Pinpoint the cell where the given text exists, returning its [X, Y] midpoint coordinate. 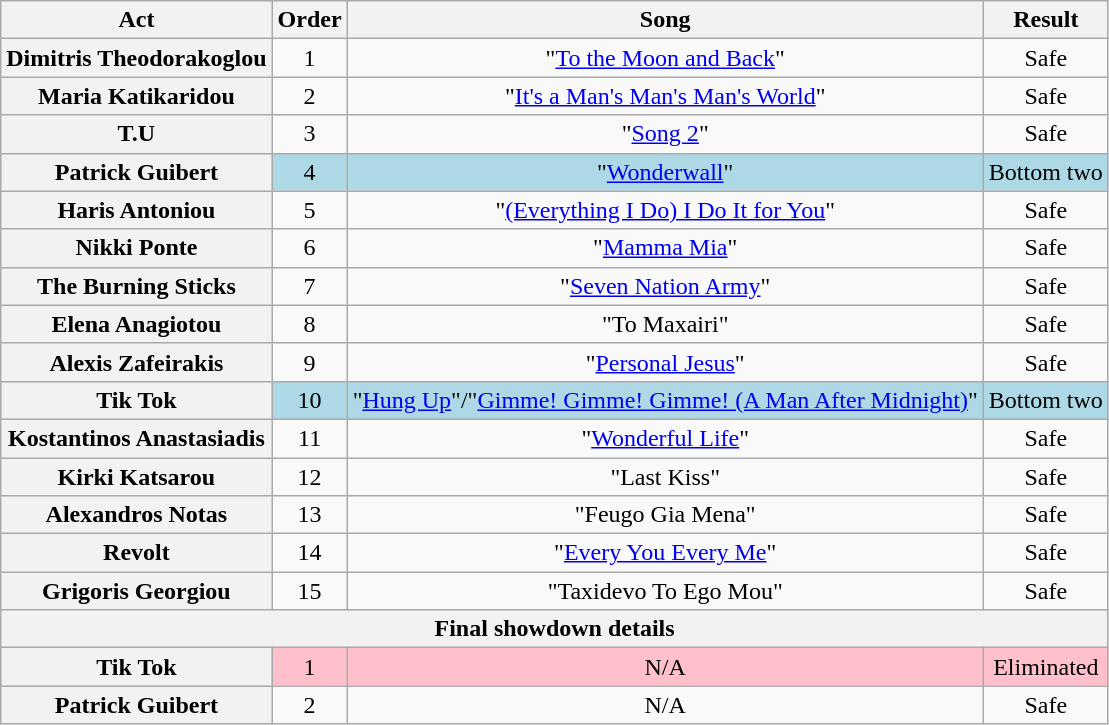
13 [310, 515]
"To the Moon and Back" [665, 58]
Result [1046, 20]
"Wonderwall" [665, 172]
Haris Antoniou [136, 210]
12 [310, 477]
10 [310, 400]
Act [136, 20]
Revolt [136, 553]
8 [310, 324]
3 [310, 134]
"(Everything I Do) I Do It for You" [665, 210]
"Every You Every Me" [665, 553]
Maria Katikaridou [136, 96]
The Burning Sticks [136, 286]
"Wonderful Life" [665, 438]
5 [310, 210]
Kirki Katsarou [136, 477]
6 [310, 248]
7 [310, 286]
11 [310, 438]
"Feugo Gia Mena" [665, 515]
T.U [136, 134]
15 [310, 591]
Grigoris Georgiou [136, 591]
Order [310, 20]
Dimitris Theodorakoglou [136, 58]
4 [310, 172]
"Hung Up"/"Gimme! Gimme! Gimme! (A Man After Midnight)" [665, 400]
Elena Anagiotou [136, 324]
Final showdown details [555, 629]
"Personal Jesus" [665, 362]
Alexandros Notas [136, 515]
"Mamma Mia" [665, 248]
"To Maxairi" [665, 324]
"Seven Nation Army" [665, 286]
"It's a Man's Man's Man's World" [665, 96]
Eliminated [1046, 667]
9 [310, 362]
"Last Kiss" [665, 477]
Kostantinos Anastasiadis [136, 438]
14 [310, 553]
"Taxidevo To Ego Mou" [665, 591]
"Song 2" [665, 134]
Alexis Zafeirakis [136, 362]
Nikki Ponte [136, 248]
Song [665, 20]
